For the text-containing cell, return its midpoint in [X, Y] coordinate format. 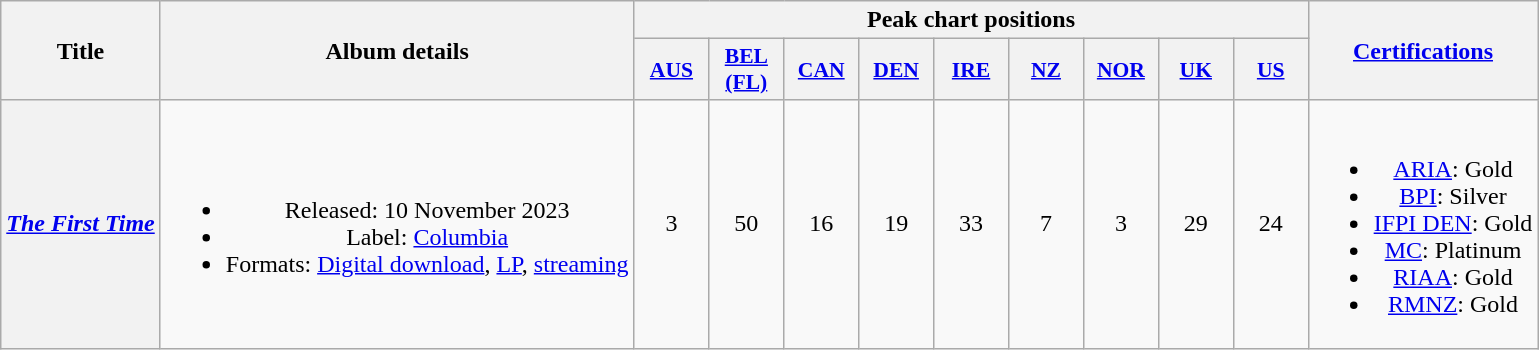
Certifications [1423, 50]
Album details [397, 50]
33 [972, 224]
Peak chart positions [971, 20]
The First Time [81, 224]
29 [1196, 224]
UK [1196, 70]
US [1270, 70]
DEN [896, 70]
CAN [822, 70]
7 [1046, 224]
Released: 10 November 2023Label: ColumbiaFormats: Digital download, LP, streaming [397, 224]
16 [822, 224]
24 [1270, 224]
AUS [672, 70]
IRE [972, 70]
NZ [1046, 70]
50 [746, 224]
NOR [1120, 70]
Title [81, 50]
BEL(FL) [746, 70]
19 [896, 224]
ARIA: GoldBPI: SilverIFPI DEN: GoldMC: PlatinumRIAA: GoldRMNZ: Gold [1423, 224]
